Find where the given text appears and provide that cell's center as (X, Y) coordinate. 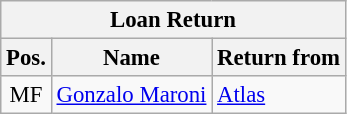
MF (26, 95)
Atlas (279, 95)
Name (132, 58)
Return from (279, 58)
Pos. (26, 58)
Gonzalo Maroni (132, 95)
Loan Return (174, 20)
